Identify which cell holds the provided text, then report its [x, y] central coordinate. 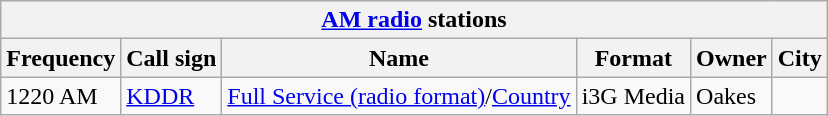
Full Service (radio format)/Country [399, 96]
AM radio stations [414, 20]
Format [633, 58]
City [800, 58]
1220 AM [61, 96]
Call sign [172, 58]
KDDR [172, 96]
Oakes [732, 96]
i3G Media [633, 96]
Name [399, 58]
Owner [732, 58]
Frequency [61, 58]
